Provide the (X, Y) coordinate of the cell's center where the given text is located.  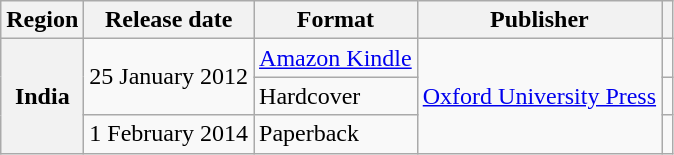
25 January 2012 (169, 77)
Region (42, 20)
Format (336, 20)
India (42, 96)
Paperback (336, 134)
Oxford University Press (539, 96)
1 February 2014 (169, 134)
Amazon Kindle (336, 58)
Hardcover (336, 96)
Release date (169, 20)
Publisher (539, 20)
